Capture the cell that displays the provided text and extract its (x, y) central coordinate. 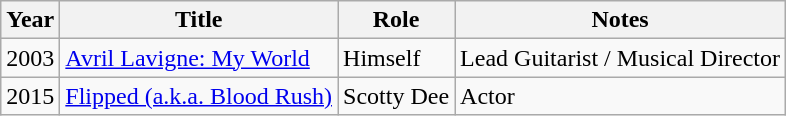
2003 (30, 58)
Avril Lavigne: My World (199, 58)
Himself (396, 58)
Notes (620, 20)
Role (396, 20)
2015 (30, 96)
Lead Guitarist / Musical Director (620, 58)
Flipped (a.k.a. Blood Rush) (199, 96)
Scotty Dee (396, 96)
Actor (620, 96)
Title (199, 20)
Year (30, 20)
